Output the [x, y] coordinate of the center of the cell containing the given text.  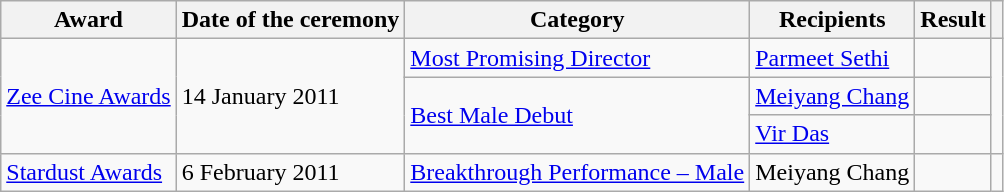
Recipients [832, 20]
Category [578, 20]
Breakthrough Performance – Male [578, 172]
6 February 2011 [290, 172]
Result [953, 20]
Date of the ceremony [290, 20]
Stardust Awards [88, 172]
14 January 2011 [290, 96]
Zee Cine Awards [88, 96]
Vir Das [832, 134]
Most Promising Director [578, 58]
Award [88, 20]
Best Male Debut [578, 115]
Parmeet Sethi [832, 58]
